Return the [x, y] coordinate for the center point of the cell that contains the specified text.  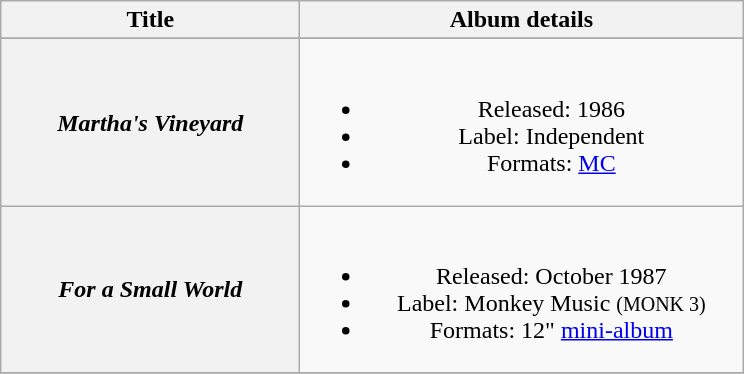
Title [150, 20]
For a Small World [150, 290]
Album details [522, 20]
Martha's Vineyard [150, 122]
Released: 1986Label: Independent Formats: MC [522, 122]
Released: October 1987Label: Monkey Music (MONK 3)Formats: 12" mini-album [522, 290]
